Capture the cell that displays the provided text and extract its [x, y] central coordinate. 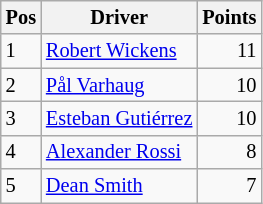
Dean Smith [119, 186]
Driver [119, 17]
7 [229, 186]
Pål Varhaug [119, 85]
3 [21, 118]
Pos [21, 17]
11 [229, 51]
1 [21, 51]
4 [21, 152]
2 [21, 85]
Alexander Rossi [119, 152]
5 [21, 186]
8 [229, 152]
Esteban Gutiérrez [119, 118]
Points [229, 17]
Robert Wickens [119, 51]
